Extract the (x, y) coordinate from the center of the cell holding the provided text.  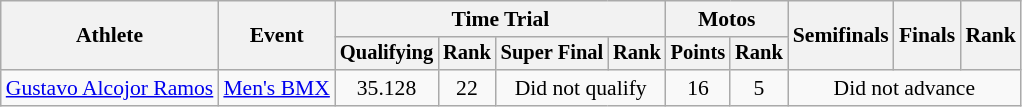
22 (467, 88)
Qualifying (386, 54)
Gustavo Alcojor Ramos (110, 88)
Points (698, 54)
Time Trial (500, 19)
35.128 (386, 88)
Event (276, 36)
Men's BMX (276, 88)
Super Final (552, 54)
Finals (928, 36)
Motos (727, 19)
Did not qualify (581, 88)
16 (698, 88)
Semifinals (841, 36)
5 (759, 88)
Did not advance (904, 88)
Athlete (110, 36)
